Locate the cell with the specified text and output its [X, Y] center coordinate. 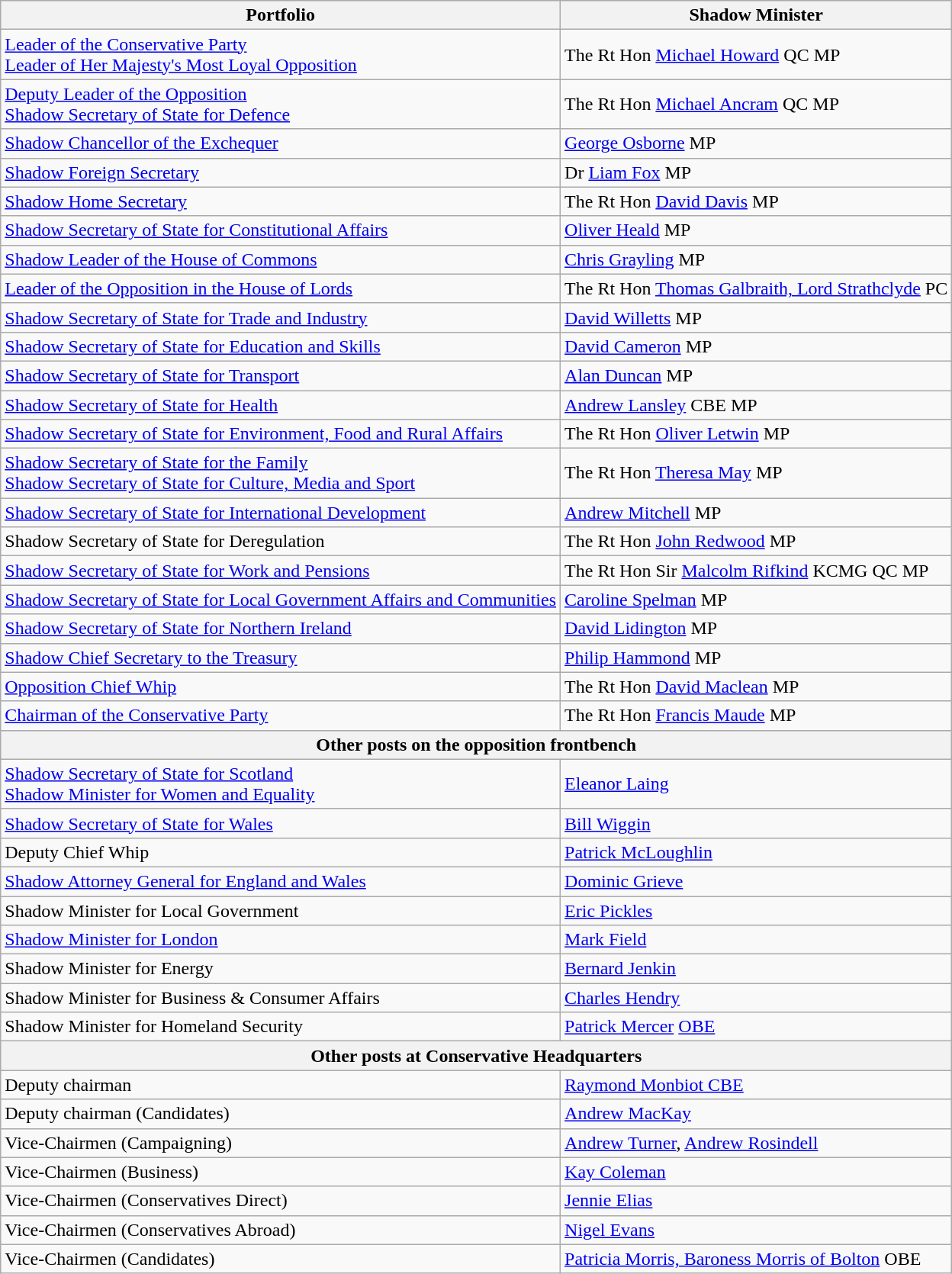
The Rt Hon Thomas Galbraith, Lord Strathclyde PC [757, 288]
Shadow Home Secretary [281, 201]
Shadow Foreign Secretary [281, 172]
The Rt Hon Michael Howard QC MP [757, 55]
Shadow Secretary of State for Constitutional Affairs [281, 230]
Vice-Chairmen (Conservatives Direct) [281, 1201]
David Willetts MP [757, 317]
Oliver Heald MP [757, 230]
Deputy chairman (Candidates) [281, 1114]
Shadow Secretary of State for Environment, Food and Rural Affairs [281, 434]
Shadow Minister for Business & Consumer Affairs [281, 998]
Leader of the Opposition in the House of Lords [281, 288]
Kay Coleman [757, 1172]
Vice-Chairmen (Conservatives Abroad) [281, 1230]
Shadow Minister for Energy [281, 969]
Alan Duncan MP [757, 375]
Bernard Jenkin [757, 969]
Other posts on the opposition frontbench [476, 745]
Vice-Chairmen (Candidates) [281, 1259]
Shadow Minister [757, 15]
The Rt Hon Oliver Letwin MP [757, 434]
Portfolio [281, 15]
Shadow Chancellor of the Exchequer [281, 143]
Shadow Minister for Local Government [281, 910]
The Rt Hon David Davis MP [757, 201]
Shadow Secretary of State for Education and Skills [281, 346]
Eric Pickles [757, 910]
George Osborne MP [757, 143]
Deputy Leader of the OppositionShadow Secretary of State for Defence [281, 104]
Caroline Spelman MP [757, 600]
Shadow Chief Secretary to the Treasury [281, 658]
Charles Hendry [757, 998]
Andrew MacKay [757, 1114]
Shadow Secretary of State for Work and Pensions [281, 571]
The Rt Hon Michael Ancram QC MP [757, 104]
Chairman of the Conservative Party [281, 716]
Bill Wiggin [757, 823]
Shadow Minister for London [281, 940]
Nigel Evans [757, 1230]
Shadow Secretary of State for ScotlandShadow Minister for Women and Equality [281, 784]
Chris Grayling MP [757, 259]
Shadow Secretary of State for the FamilyShadow Secretary of State for Culture, Media and Sport [281, 473]
Shadow Secretary of State for Local Government Affairs and Communities [281, 600]
The Rt Hon Francis Maude MP [757, 716]
Deputy Chief Whip [281, 852]
Andrew Turner, Andrew Rosindell [757, 1143]
Shadow Secretary of State for Wales [281, 823]
Shadow Leader of the House of Commons [281, 259]
Vice-Chairmen (Business) [281, 1172]
The Rt Hon John Redwood MP [757, 542]
Opposition Chief Whip [281, 687]
Patrick Mercer OBE [757, 1027]
David Lidington MP [757, 629]
The Rt Hon Theresa May MP [757, 473]
Shadow Minister for Homeland Security [281, 1027]
Shadow Attorney General for England and Wales [281, 881]
Andrew Lansley CBE MP [757, 405]
Patricia Morris, Baroness Morris of Bolton OBE [757, 1259]
Shadow Secretary of State for International Development [281, 513]
Shadow Secretary of State for Deregulation [281, 542]
Eleanor Laing [757, 784]
Dominic Grieve [757, 881]
Other posts at Conservative Headquarters [476, 1056]
David Cameron MP [757, 346]
Philip Hammond MP [757, 658]
Raymond Monbiot CBE [757, 1085]
Shadow Secretary of State for Transport [281, 375]
Andrew Mitchell MP [757, 513]
Shadow Secretary of State for Trade and Industry [281, 317]
Dr Liam Fox MP [757, 172]
Jennie Elias [757, 1201]
Mark Field [757, 940]
Shadow Secretary of State for Health [281, 405]
Leader of the Conservative PartyLeader of Her Majesty's Most Loyal Opposition [281, 55]
Vice-Chairmen (Campaigning) [281, 1143]
The Rt Hon Sir Malcolm Rifkind KCMG QC MP [757, 571]
Patrick McLoughlin [757, 852]
Shadow Secretary of State for Northern Ireland [281, 629]
Deputy chairman [281, 1085]
The Rt Hon David Maclean MP [757, 687]
